Output the (x, y) coordinate of the center of the cell containing the given text.  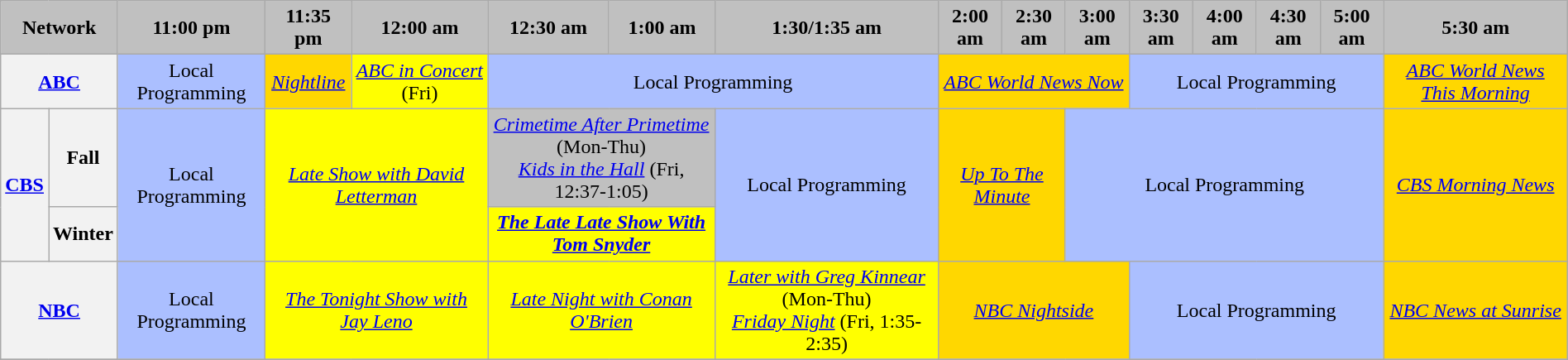
Winter (83, 233)
NBC News at Sunrise (1475, 310)
Crimetime After Primetime (Mon-Thu) Kids in the Hall (Fri, 12:37-1:05) (602, 157)
4:30 am (1288, 28)
Up To The Minute (1002, 185)
12:30 am (549, 28)
The Tonight Show with Jay Leno (375, 310)
2:30 am (1034, 28)
5:30 am (1475, 28)
5:00 am (1351, 28)
The Late Late Show With Tom Snyder (602, 233)
Network (60, 28)
3:30 am (1161, 28)
11:35 pm (308, 28)
3:00 am (1097, 28)
Late Show with David Letterman (375, 185)
4:00 am (1224, 28)
1:00 am (662, 28)
Later with Greg Kinnear (Mon-Thu) Friday Night (Fri, 1:35-2:35) (827, 310)
ABC (60, 81)
NBC (60, 310)
Fall (83, 157)
2:00 am (971, 28)
Late Night with Conan O'Brien (602, 310)
Nightline (308, 81)
12:00 am (419, 28)
CBS (25, 185)
11:00 pm (191, 28)
ABC World News This Morning (1475, 81)
NBC Nightside (1034, 310)
CBS Morning News (1475, 185)
1:30/1:35 am (827, 28)
ABC in Concert (Fri) (419, 81)
ABC World News Now (1034, 81)
